Capture the cell that displays the provided text and extract its (X, Y) central coordinate. 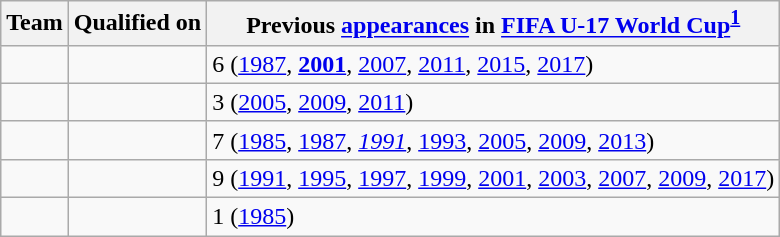
9 (1991, 1995, 1997, 1999, 2001, 2003, 2007, 2009, 2017) (494, 178)
3 (2005, 2009, 2011) (494, 102)
Previous appearances in FIFA U-17 World Cup1 (494, 24)
Team (35, 24)
Qualified on (137, 24)
7 (1985, 1987, 1991, 1993, 2005, 2009, 2013) (494, 140)
1 (1985) (494, 217)
6 (1987, 2001, 2007, 2011, 2015, 2017) (494, 64)
